Return the (X, Y) coordinate for the center point of the cell that contains the specified text.  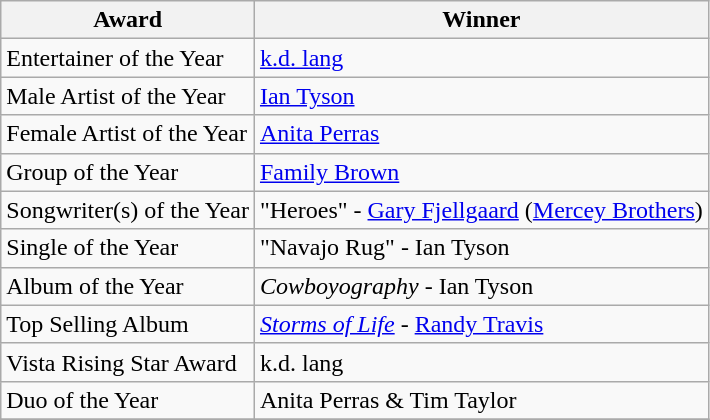
Single of the Year (128, 248)
Album of the Year (128, 286)
Family Brown (481, 172)
Vista Rising Star Award (128, 362)
Group of the Year (128, 172)
Top Selling Album (128, 324)
Entertainer of the Year (128, 58)
Anita Perras (481, 134)
Storms of Life - Randy Travis (481, 324)
Anita Perras & Tim Taylor (481, 400)
Award (128, 20)
Winner (481, 20)
Songwriter(s) of the Year (128, 210)
Cowboyography - Ian Tyson (481, 286)
"Heroes" - Gary Fjellgaard (Mercey Brothers) (481, 210)
"Navajo Rug" - Ian Tyson (481, 248)
Male Artist of the Year (128, 96)
Female Artist of the Year (128, 134)
Ian Tyson (481, 96)
Duo of the Year (128, 400)
